Scan for the cell matching the given text and deliver its (X, Y) coordinate at center. 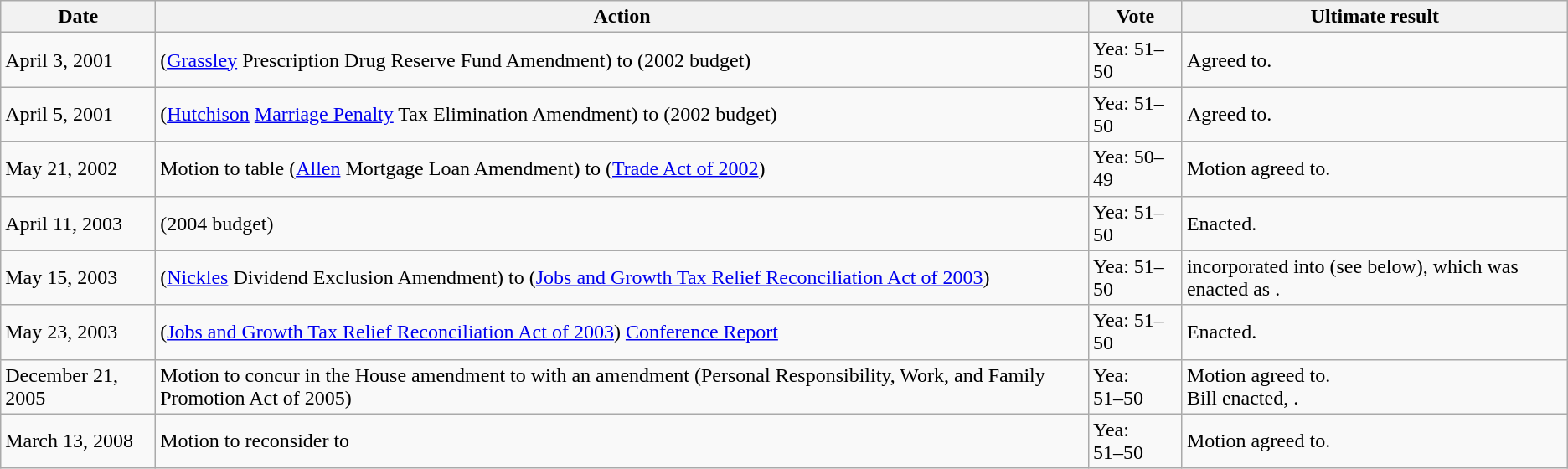
April 11, 2003 (79, 223)
(Nickles Dividend Exclusion Amendment) to (Jobs and Growth Tax Relief Reconciliation Act of 2003) (622, 278)
April 5, 2001 (79, 114)
Date (79, 17)
Motion to reconsider to (622, 441)
(Hutchison Marriage Penalty Tax Elimination Amendment) to (2002 budget) (622, 114)
Motion to table (Allen Mortgage Loan Amendment) to (Trade Act of 2002) (622, 169)
Yea: 50–49 (1135, 169)
April 3, 2001 (79, 60)
May 23, 2003 (79, 332)
(Grassley Prescription Drug Reserve Fund Amendment) to (2002 budget) (622, 60)
(2004 budget) (622, 223)
May 21, 2002 (79, 169)
incorporated into (see below), which was enacted as . (1375, 278)
May 15, 2003 (79, 278)
December 21, 2005 (79, 387)
Motion agreed to.Bill enacted, . (1375, 387)
March 13, 2008 (79, 441)
Ultimate result (1375, 17)
Action (622, 17)
(Jobs and Growth Tax Relief Reconciliation Act of 2003) Conference Report (622, 332)
Motion to concur in the House amendment to with an amendment (Personal Responsibility, Work, and Family Promotion Act of 2005) (622, 387)
Vote (1135, 17)
